Extract the [x, y] coordinate from the center of the cell holding the provided text.  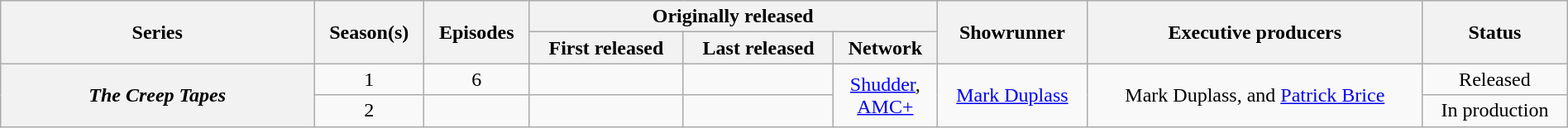
1 [369, 79]
Shudder, AMC+ [885, 95]
Showrunner [1012, 32]
Episodes [476, 32]
Status [1495, 32]
Season(s) [369, 32]
2 [369, 111]
In production [1495, 111]
Last released [758, 48]
The Creep Tapes [157, 95]
Originally released [733, 17]
Network [885, 48]
First released [607, 48]
6 [476, 79]
Series [157, 32]
Mark Duplass, and Patrick Brice [1255, 95]
Released [1495, 79]
Mark Duplass [1012, 95]
Executive producers [1255, 32]
